Scan for the cell matching the given text and deliver its [X, Y] coordinate at center. 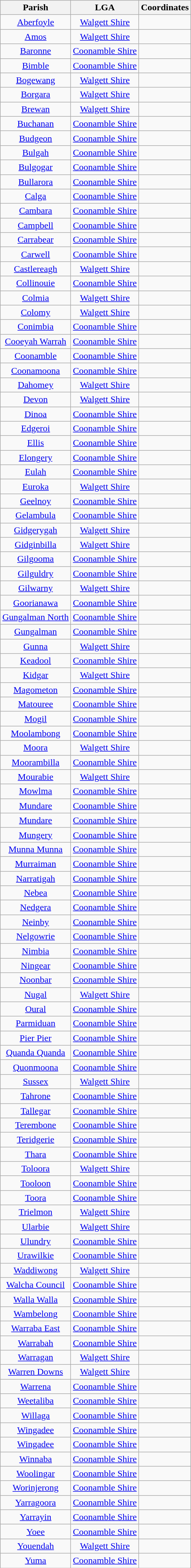
Youendah [36, 1546]
Mourabie [36, 777]
Moora [36, 748]
Amos [36, 37]
Ulundry [36, 1241]
LGA [105, 8]
Carrabear [36, 240]
Wambelong [36, 1314]
Thara [36, 1154]
Nugal [36, 994]
Toloora [36, 1169]
Walla Walla [36, 1299]
Waddiwong [36, 1270]
Colomy [36, 312]
Warraba East [36, 1328]
Budgeon [36, 138]
Bulgogar [36, 167]
Eulah [36, 472]
Gilwarny [36, 588]
Carwell [36, 254]
Baronne [36, 51]
Moolambong [36, 733]
Moorambilla [36, 762]
Edgeroi [36, 429]
Yuma [36, 1560]
Cooeyah Warrah [36, 341]
Elongery [36, 458]
Borgara [36, 95]
Tahrone [36, 1096]
Bullarora [36, 182]
Toora [36, 1198]
Nelgowrie [36, 937]
Warrabah [36, 1343]
Dahomey [36, 385]
Teridgerie [36, 1140]
Calga [36, 196]
Neinby [36, 922]
Oural [36, 1009]
Brewan [36, 109]
Yoee [36, 1531]
Gilguldry [36, 574]
Matouree [36, 704]
Bimble [36, 66]
Gungalman [36, 631]
Ularbie [36, 1227]
Nedgera [36, 908]
Pier Pier [36, 1038]
Walcha Council [36, 1285]
Kidgar [36, 675]
Worinjerong [36, 1488]
Coonamble [36, 356]
Bulgah [36, 153]
Gidginbilla [36, 545]
Ellis [36, 443]
Mowlma [36, 791]
Quonmoona [36, 1067]
Warren Downs [36, 1372]
Mogil [36, 719]
Dinoa [36, 414]
Goorianawa [36, 602]
Aberfoyle [36, 22]
Willaga [36, 1415]
Noonbar [36, 980]
Gunna [36, 646]
Murraiman [36, 864]
Tooloon [36, 1183]
Bogewang [36, 80]
Coordinates [165, 8]
Yarrayin [36, 1517]
Buchanan [36, 124]
Campbell [36, 225]
Winnaba [36, 1459]
Parish [36, 8]
Warragan [36, 1358]
Terembone [36, 1125]
Ningear [36, 966]
Gilgooma [36, 559]
Trielmon [36, 1212]
Warrena [36, 1386]
Mungery [36, 835]
Magometon [36, 690]
Collinouie [36, 283]
Woolingar [36, 1473]
Nebea [36, 893]
Tallegar [36, 1111]
Urawilkie [36, 1256]
Quanda Quanda [36, 1052]
Coonamoona [36, 370]
Gelambula [36, 516]
Yarragoora [36, 1502]
Munna Munna [36, 849]
Colmia [36, 298]
Euroka [36, 487]
Keadool [36, 661]
Parmiduan [36, 1023]
Weetaliba [36, 1401]
Cambara [36, 211]
Geelnoy [36, 501]
Gidgerygah [36, 530]
Devon [36, 399]
Conimbia [36, 327]
Gungalman North [36, 617]
Narratigah [36, 878]
Castlereagh [36, 269]
Sussex [36, 1081]
Nimbia [36, 951]
